Locate the cell with the specified text and output its (X, Y) center coordinate. 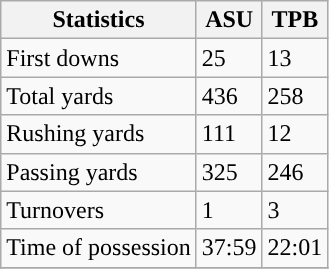
13 (295, 58)
Total yards (99, 96)
246 (295, 172)
TPB (295, 20)
Turnovers (99, 210)
258 (295, 96)
12 (295, 134)
Statistics (99, 20)
111 (229, 134)
Passing yards (99, 172)
25 (229, 58)
3 (295, 210)
Rushing yards (99, 134)
325 (229, 172)
First downs (99, 58)
22:01 (295, 248)
1 (229, 210)
ASU (229, 20)
37:59 (229, 248)
436 (229, 96)
Time of possession (99, 248)
